Detect which cell encompasses the target text, then output its [X, Y] center coordinate. 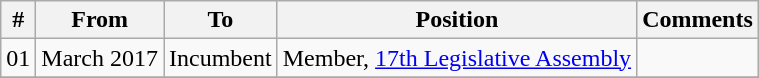
Position [456, 20]
To [221, 20]
# [18, 20]
Member, 17th Legislative Assembly [456, 58]
From [100, 20]
Comments [698, 20]
Incumbent [221, 58]
01 [18, 58]
March 2017 [100, 58]
